Extract the [x, y] coordinate from the center of the cell holding the provided text.  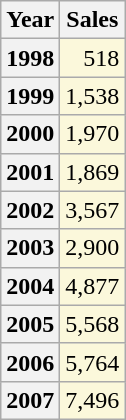
1,538 [92, 96]
2005 [30, 324]
Sales [92, 20]
Year [30, 20]
1,869 [92, 172]
3,567 [92, 210]
2001 [30, 172]
2000 [30, 134]
2006 [30, 362]
5,568 [92, 324]
2003 [30, 248]
7,496 [92, 400]
2002 [30, 210]
1998 [30, 58]
2,900 [92, 248]
5,764 [92, 362]
2004 [30, 286]
1,970 [92, 134]
1999 [30, 96]
4,877 [92, 286]
518 [92, 58]
2007 [30, 400]
